Detect which cell encompasses the target text, then output its (x, y) center coordinate. 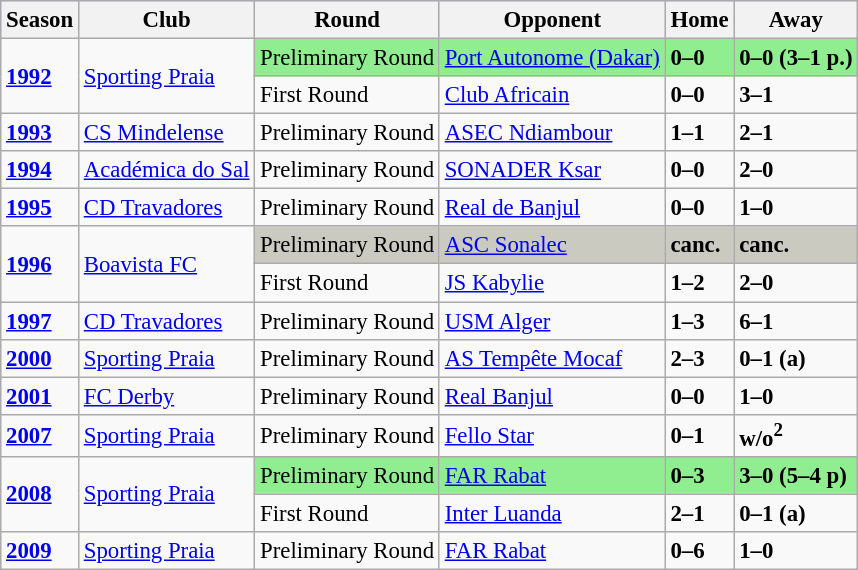
2000 (40, 358)
2009 (40, 551)
Académica do Sal (166, 170)
Round (348, 20)
USM Alger (552, 321)
1995 (40, 208)
1997 (40, 321)
1994 (40, 170)
SONADER Ksar (552, 170)
3–1 (796, 95)
Fello Star (552, 435)
Real de Banjul (552, 208)
Boavista FC (166, 264)
0–1 (700, 435)
FC Derby (166, 396)
1993 (40, 133)
1992 (40, 76)
Home (700, 20)
AS Tempête Mocaf (552, 358)
Away (796, 20)
Port Autonome (Dakar) (552, 58)
Club Africain (552, 95)
2001 (40, 396)
2007 (40, 435)
3–0 (5–4 p) (796, 476)
0–6 (700, 551)
ASC Sonalec (552, 245)
1996 (40, 264)
JS Kabylie (552, 283)
Real Banjul (552, 396)
0–3 (700, 476)
Opponent (552, 20)
1–1 (700, 133)
2008 (40, 494)
CS Mindelense (166, 133)
Inter Luanda (552, 513)
2–3 (700, 358)
Season (40, 20)
1–3 (700, 321)
w/o2 (796, 435)
Club (166, 20)
1–2 (700, 283)
0–0 (3–1 p.) (796, 58)
6–1 (796, 321)
ASEC Ndiambour (552, 133)
